Return the [X, Y] coordinate for the center point of the cell that contains the specified text.  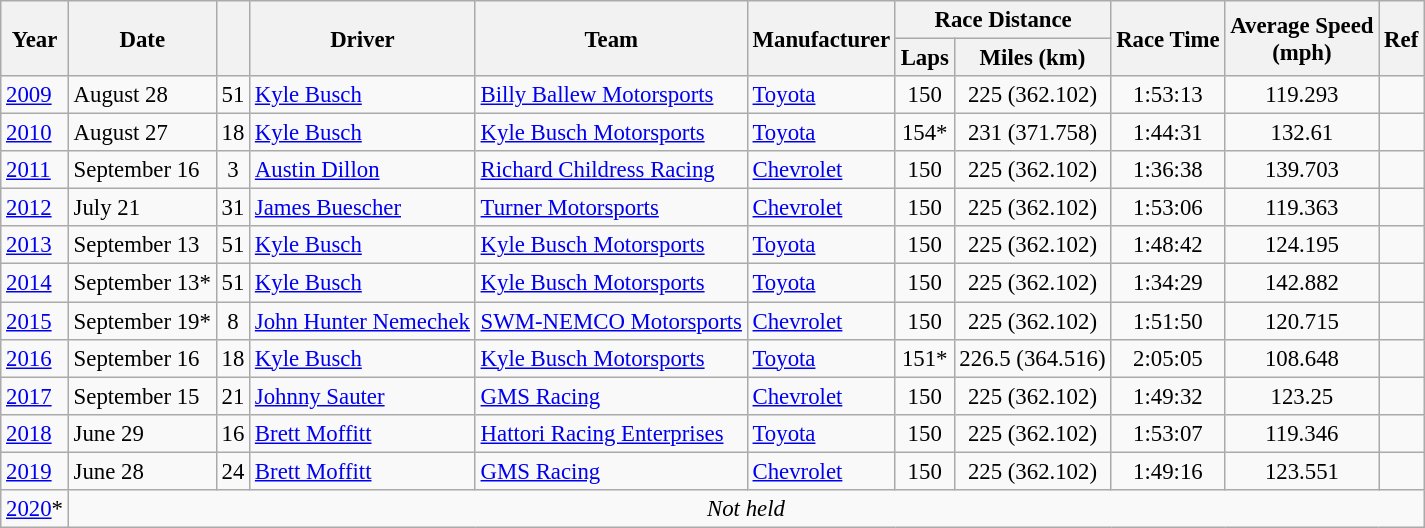
Laps [924, 58]
James Buescher [363, 208]
Date [142, 38]
151* [924, 358]
Ref [1402, 38]
139.703 [1302, 170]
Richard Childress Racing [611, 170]
September 15 [142, 396]
2012 [35, 208]
Miles (km) [1032, 58]
123.25 [1302, 396]
Race Time [1168, 38]
2013 [35, 245]
2016 [35, 358]
123.551 [1302, 471]
September 19* [142, 321]
2015 [35, 321]
1:34:29 [1168, 283]
231 (371.758) [1032, 133]
Billy Ballew Motorsports [611, 95]
Manufacturer [821, 38]
August 27 [142, 133]
Year [35, 38]
119.346 [1302, 433]
2014 [35, 283]
226.5 (364.516) [1032, 358]
1:53:06 [1168, 208]
1:53:13 [1168, 95]
1:49:16 [1168, 471]
3 [232, 170]
8 [232, 321]
June 28 [142, 471]
2010 [35, 133]
124.195 [1302, 245]
Not held [746, 509]
21 [232, 396]
154* [924, 133]
John Hunter Nemechek [363, 321]
119.293 [1302, 95]
2011 [35, 170]
119.363 [1302, 208]
1:44:31 [1168, 133]
120.715 [1302, 321]
Austin Dillon [363, 170]
1:48:42 [1168, 245]
Average Speed(mph) [1302, 38]
1:36:38 [1168, 170]
142.882 [1302, 283]
1:49:32 [1168, 396]
16 [232, 433]
Driver [363, 38]
2017 [35, 396]
24 [232, 471]
1:53:07 [1168, 433]
SWM-NEMCO Motorsports [611, 321]
Johnny Sauter [363, 396]
Race Distance [1003, 20]
Turner Motorsports [611, 208]
31 [232, 208]
2009 [35, 95]
2019 [35, 471]
July 21 [142, 208]
Hattori Racing Enterprises [611, 433]
2:05:05 [1168, 358]
2018 [35, 433]
1:51:50 [1168, 321]
2020* [35, 509]
June 29 [142, 433]
August 28 [142, 95]
September 13 [142, 245]
September 13* [142, 283]
108.648 [1302, 358]
132.61 [1302, 133]
Team [611, 38]
